Locate the cell with the specified text and output its [x, y] center coordinate. 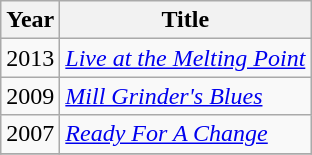
Title [186, 20]
2007 [30, 134]
Live at the Melting Point [186, 58]
2009 [30, 96]
Year [30, 20]
Ready For A Change [186, 134]
2013 [30, 58]
Mill Grinder's Blues [186, 96]
